From the cell containing the given text, extract its center point as [x, y] coordinate. 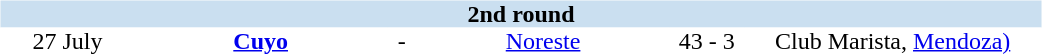
Club Marista, Mendoza) [893, 42]
Cuyo [260, 42]
43 - 3 [706, 42]
2nd round [520, 14]
- [402, 42]
Noreste [544, 42]
27 July [67, 42]
